From the cell containing the given text, extract its center point as (X, Y) coordinate. 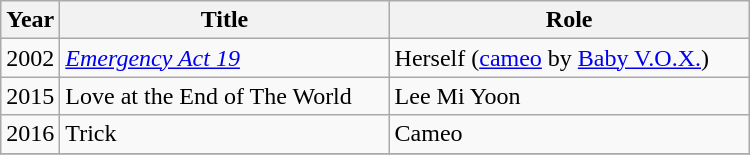
Year (30, 20)
Trick (224, 134)
Lee Mi Yoon (569, 96)
Cameo (569, 134)
2015 (30, 96)
Emergency Act 19 (224, 58)
Title (224, 20)
Role (569, 20)
Herself (cameo by Baby V.O.X.) (569, 58)
2016 (30, 134)
2002 (30, 58)
Love at the End of The World (224, 96)
